From the cell containing the given text, extract its center point as [X, Y] coordinate. 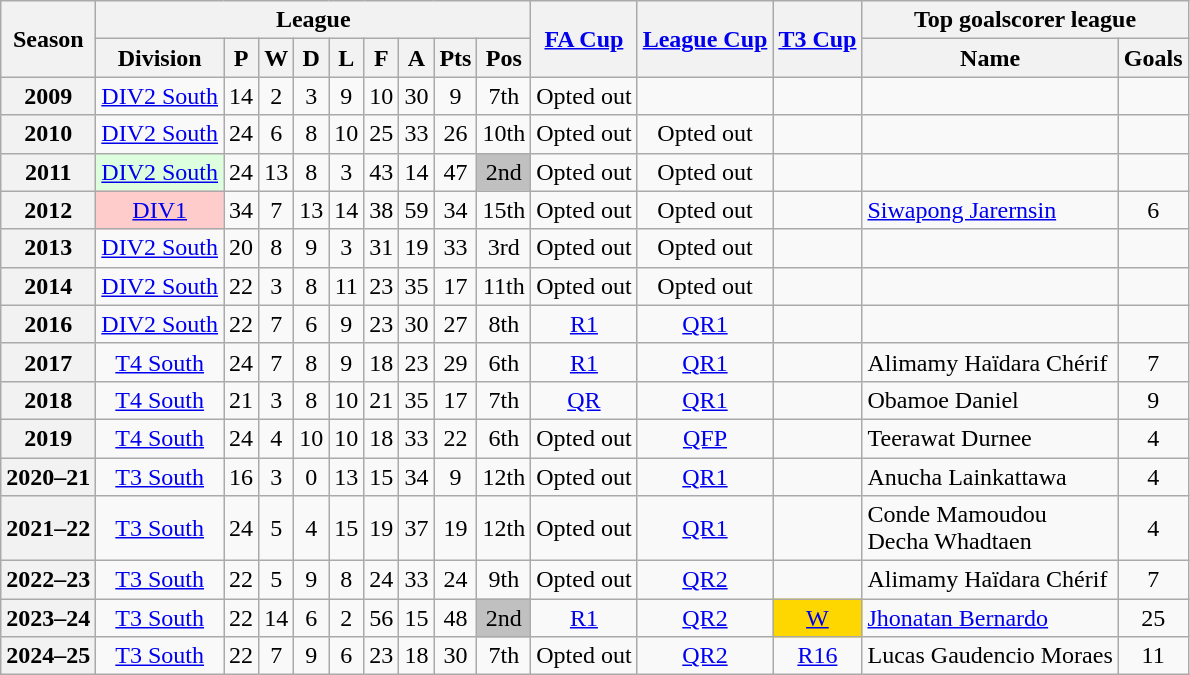
P [242, 58]
15th [504, 210]
Pos [504, 58]
2009 [48, 96]
26 [456, 134]
31 [382, 248]
T3 Cup [818, 39]
16 [242, 477]
Teerawat Durnee [990, 438]
2011 [48, 172]
2024–25 [48, 656]
9th [504, 580]
2013 [48, 248]
47 [456, 172]
Name [990, 58]
Obamoe Daniel [990, 400]
2023–24 [48, 618]
11th [504, 286]
0 [312, 477]
Season [48, 39]
Siwapong Jarernsin [990, 210]
FA Cup [584, 39]
2010 [48, 134]
L [346, 58]
Top goalscorer league [1025, 20]
37 [416, 528]
2014 [48, 286]
2018 [48, 400]
Conde Mamoudou Decha Whadtaen [990, 528]
F [382, 58]
2020–21 [48, 477]
Anucha Lainkattawa [990, 477]
8th [504, 324]
27 [456, 324]
38 [382, 210]
2021–22 [48, 528]
D [312, 58]
DIV1 [160, 210]
League Cup [705, 39]
2017 [48, 362]
2012 [48, 210]
56 [382, 618]
A [416, 58]
59 [416, 210]
Jhonatan Bernardo [990, 618]
League [314, 20]
Division [160, 58]
2016 [48, 324]
43 [382, 172]
10th [504, 134]
29 [456, 362]
2022–23 [48, 580]
QR [584, 400]
Goals [1153, 58]
20 [242, 248]
3rd [504, 248]
2019 [48, 438]
48 [456, 618]
Pts [456, 58]
QFP [705, 438]
R16 [818, 656]
Lucas Gaudencio Moraes [990, 656]
